Find where the given text appears and provide that cell's center as (X, Y) coordinate. 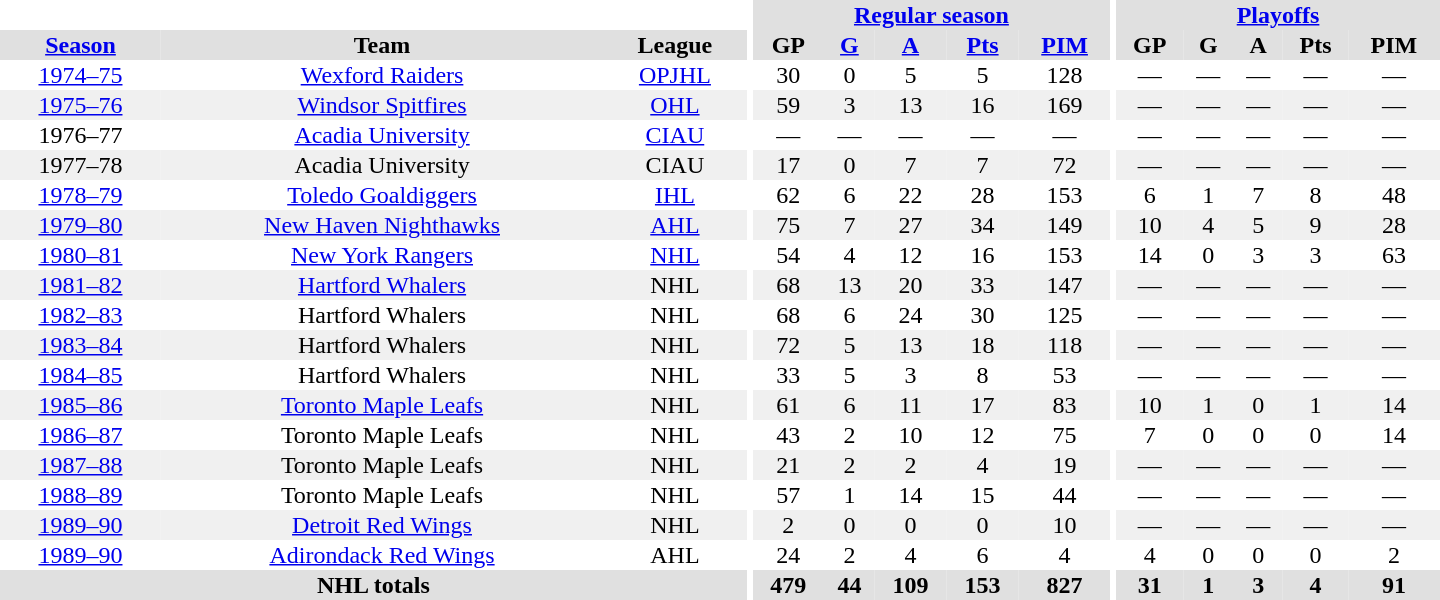
1980–81 (80, 255)
479 (788, 585)
1983–84 (80, 345)
Team (382, 45)
59 (788, 105)
34 (983, 225)
1982–83 (80, 315)
OPJHL (675, 75)
Playoffs (1278, 15)
63 (1394, 255)
31 (1150, 585)
1987–88 (80, 465)
Season (80, 45)
61 (788, 405)
18 (983, 345)
1976–77 (80, 135)
9 (1316, 225)
League (675, 45)
54 (788, 255)
1975–76 (80, 105)
169 (1065, 105)
OHL (675, 105)
1978–79 (80, 195)
128 (1065, 75)
21 (788, 465)
NHL totals (374, 585)
147 (1065, 285)
1977–78 (80, 165)
22 (910, 195)
109 (910, 585)
1988–89 (80, 495)
48 (1394, 195)
43 (788, 435)
Wexford Raiders (382, 75)
125 (1065, 315)
11 (910, 405)
IHL (675, 195)
1986–87 (80, 435)
27 (910, 225)
1981–82 (80, 285)
20 (910, 285)
149 (1065, 225)
1974–75 (80, 75)
Windsor Spitfires (382, 105)
New York Rangers (382, 255)
Detroit Red Wings (382, 525)
19 (1065, 465)
1979–80 (80, 225)
1985–86 (80, 405)
118 (1065, 345)
62 (788, 195)
57 (788, 495)
1984–85 (80, 375)
15 (983, 495)
Toledo Goaldiggers (382, 195)
91 (1394, 585)
827 (1065, 585)
Regular season (931, 15)
53 (1065, 375)
83 (1065, 405)
New Haven Nighthawks (382, 225)
Adirondack Red Wings (382, 555)
